Return [x, y] of the center of cell containing provided text 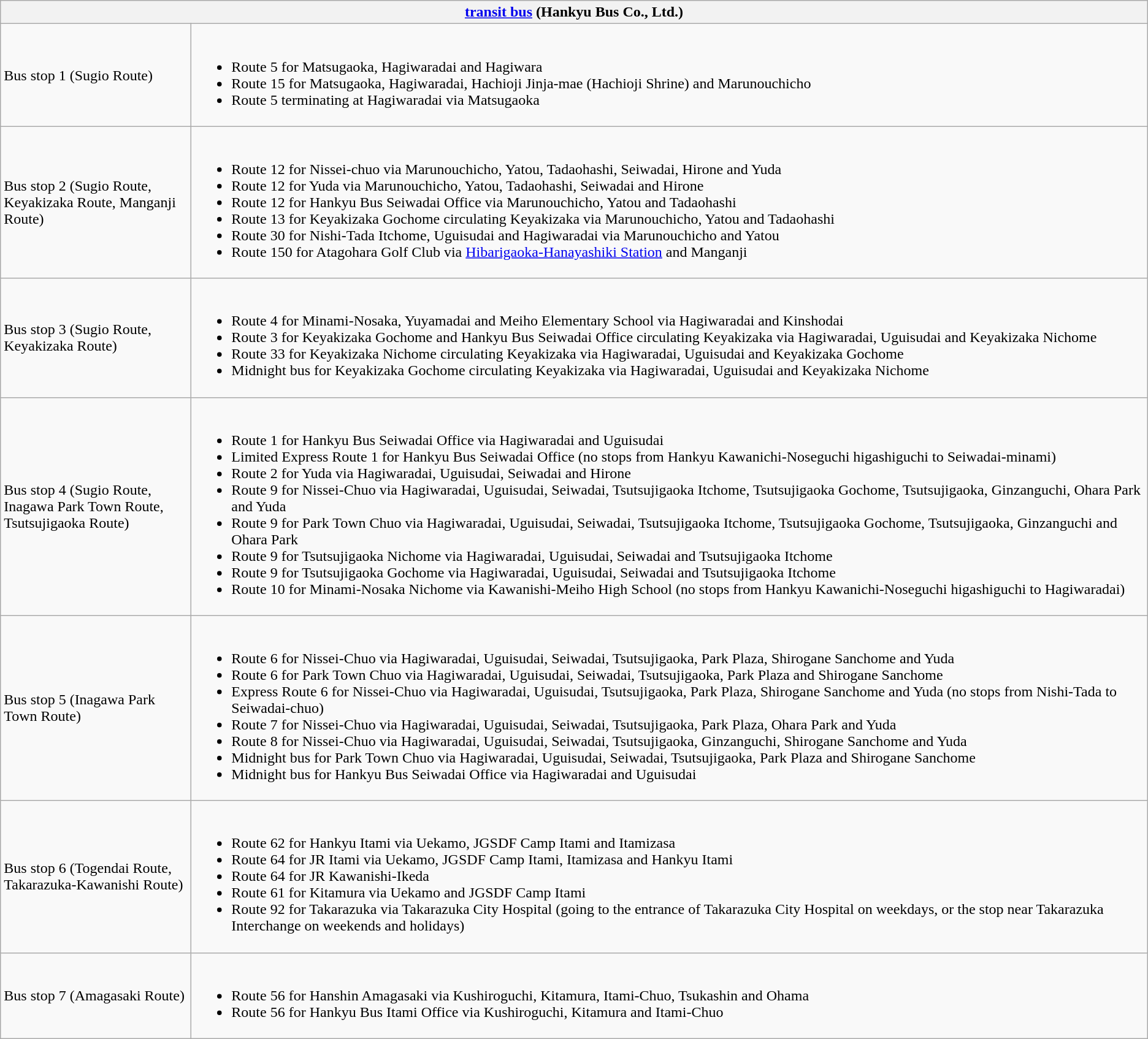
Bus stop 3 (Sugio Route, Keyakizaka Route) [96, 338]
Bus stop 4 (Sugio Route, Inagawa Park Town Route, Tsutsujigaoka Route) [96, 506]
Bus stop 2 (Sugio Route, Keyakizaka Route, Manganji Route) [96, 202]
Bus stop 1 (Sugio Route) [96, 75]
Bus stop 7 (Amagasaki Route) [96, 995]
transit bus (Hankyu Bus Co., Ltd.) [574, 12]
Bus stop 5 (Inagawa Park Town Route) [96, 708]
Bus stop 6 (Togendai Route, Takarazuka-Kawanishi Route) [96, 877]
